Return [X, Y] of the center of cell containing provided text 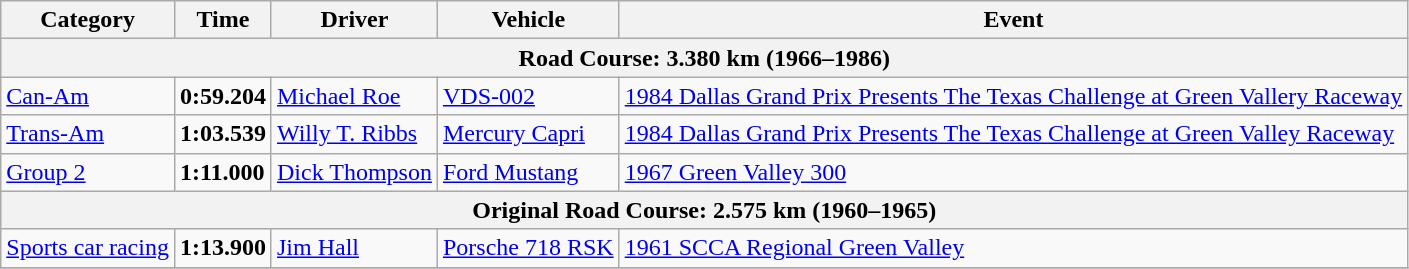
Porsche 718 RSK [528, 248]
Michael Roe [354, 96]
Sports car racing [88, 248]
1:11.000 [222, 172]
0:59.204 [222, 96]
Category [88, 20]
Event [1014, 20]
Mercury Capri [528, 134]
Original Road Course: 2.575 km (1960–1965) [704, 210]
Dick Thompson [354, 172]
Trans-Am [88, 134]
Ford Mustang [528, 172]
1:13.900 [222, 248]
1967 Green Valley 300 [1014, 172]
Road Course: 3.380 km (1966–1986) [704, 58]
1984 Dallas Grand Prix Presents The Texas Challenge at Green Valley Raceway [1014, 134]
Jim Hall [354, 248]
1984 Dallas Grand Prix Presents The Texas Challenge at Green Vallery Raceway [1014, 96]
1:03.539 [222, 134]
Group 2 [88, 172]
Vehicle [528, 20]
Can-Am [88, 96]
Time [222, 20]
Willy T. Ribbs [354, 134]
VDS-002 [528, 96]
1961 SCCA Regional Green Valley [1014, 248]
Driver [354, 20]
